Search for the cell housing the specified text and yield its (x, y) center coordinate. 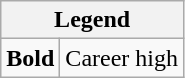
Legend (92, 20)
Bold (30, 58)
Career high (122, 58)
